Capture the cell that displays the provided text and extract its [X, Y] central coordinate. 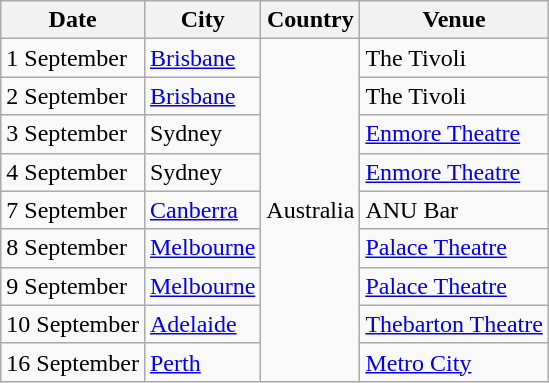
7 September [73, 210]
Country [310, 20]
Adelaide [202, 324]
3 September [73, 134]
9 September [73, 286]
Perth [202, 362]
8 September [73, 248]
10 September [73, 324]
Venue [454, 20]
Date [73, 20]
4 September [73, 172]
City [202, 20]
1 September [73, 58]
Canberra [202, 210]
2 September [73, 96]
Australia [310, 210]
Metro City [454, 362]
Thebarton Theatre [454, 324]
ANU Bar [454, 210]
16 September [73, 362]
